Detect which cell encompasses the target text, then output its (x, y) center coordinate. 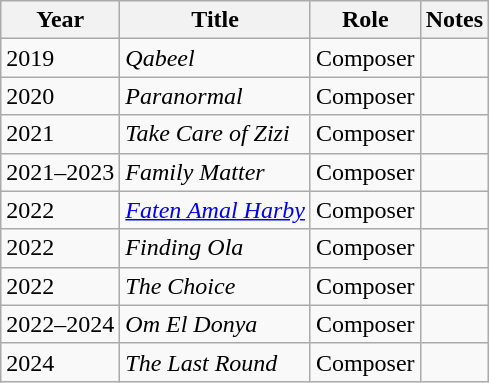
2024 (60, 362)
2022–2024 (60, 324)
The Last Round (216, 362)
2020 (60, 96)
Paranormal (216, 96)
Title (216, 20)
Notes (454, 20)
Year (60, 20)
Qabeel (216, 58)
2021 (60, 134)
Om El Donya (216, 324)
2021–2023 (60, 172)
Finding Ola (216, 248)
Faten Amal Harby (216, 210)
2019 (60, 58)
The Choice (216, 286)
Take Care of Zizi (216, 134)
Family Matter (216, 172)
Role (365, 20)
